Provide the (x, y) coordinate of the cell's center where the given text is located.  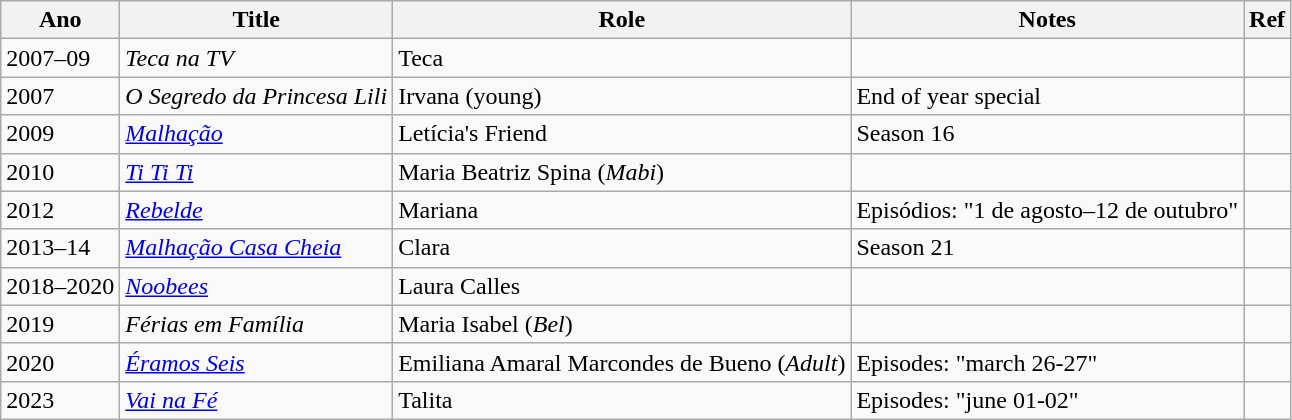
2018–2020 (60, 286)
Episodes: "march 26-27" (1048, 362)
Role (622, 20)
2020 (60, 362)
2012 (60, 210)
2013–14 (60, 248)
Title (256, 20)
Maria Beatriz Spina (Mabi) (622, 172)
Ti Ti Ti (256, 172)
2009 (60, 134)
Episódios: "1 de agosto–12 de outubro" (1048, 210)
Season 16 (1048, 134)
2007 (60, 96)
Episodes: "june 01-02" (1048, 400)
Maria Isabel (Bel) (622, 324)
Teca na TV (256, 58)
Noobees (256, 286)
Férias em Família (256, 324)
Talita (622, 400)
Irvana (young) (622, 96)
Clara (622, 248)
O Segredo da Princesa Lili (256, 96)
2019 (60, 324)
Malhação Casa Cheia (256, 248)
End of year special (1048, 96)
Ref (1268, 20)
2007–09 (60, 58)
2023 (60, 400)
Éramos Seis (256, 362)
Ano (60, 20)
Mariana (622, 210)
Teca (622, 58)
Emiliana Amaral Marcondes de Bueno (Adult) (622, 362)
Season 21 (1048, 248)
Letícia's Friend (622, 134)
Rebelde (256, 210)
Laura Calles (622, 286)
Malhação (256, 134)
2010 (60, 172)
Notes (1048, 20)
Vai na Fé (256, 400)
